Return [x, y] of the center of cell containing provided text 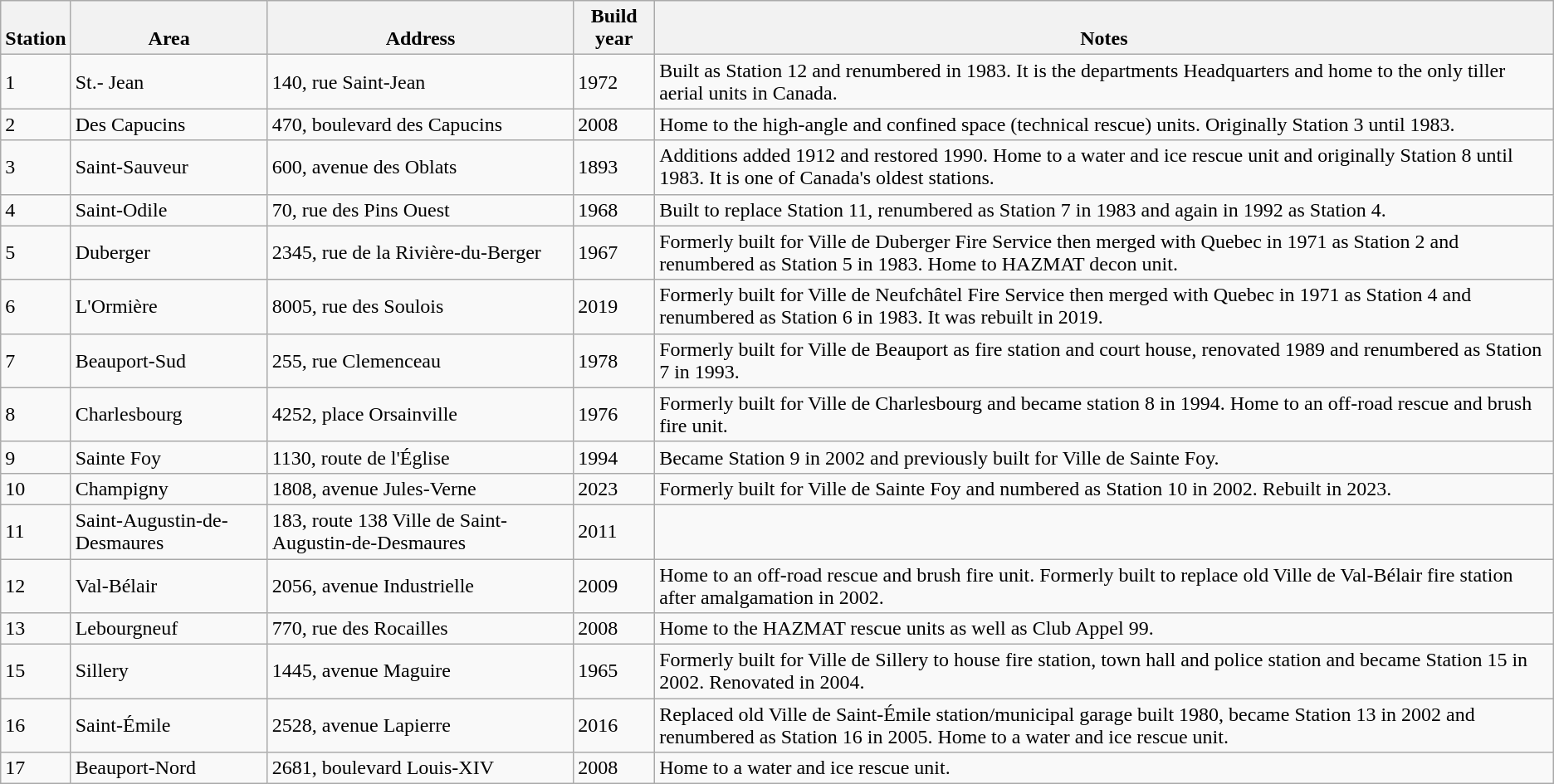
1976 [614, 415]
2681, boulevard Louis-XIV [420, 768]
Home to the high-angle and confined space (technical rescue) units. Originally Station 3 until 1983. [1104, 124]
Formerly built for Ville de Sainte Foy and numbered as Station 10 in 2002. Rebuilt in 2023. [1104, 489]
770, rue des Rocailles [420, 629]
140, rue Saint-Jean [420, 81]
5 [36, 252]
Formerly built for Ville de Charlesbourg and became station 8 in 1994. Home to an off-road rescue and brush fire unit. [1104, 415]
Built as Station 12 and renumbered in 1983. It is the departments Headquarters and home to the only tiller aerial units in Canada. [1104, 81]
2009 [614, 586]
1808, avenue Jules-Verne [420, 489]
10 [36, 489]
8 [36, 415]
2056, avenue Industrielle [420, 586]
470, boulevard des Capucins [420, 124]
Formerly built for Ville de Beauport as fire station and court house, renovated 1989 and renumbered as Station 7 in 1993. [1104, 360]
Saint-Odile [169, 210]
L'Ormière [169, 307]
1967 [614, 252]
11 [36, 531]
2016 [614, 725]
Saint-Augustin-de-Desmaures [169, 531]
Home to the HAZMAT rescue units as well as Club Appel 99. [1104, 629]
Sillery [169, 672]
70, rue des Pins Ouest [420, 210]
1893 [614, 168]
1965 [614, 672]
Des Capucins [169, 124]
1994 [614, 457]
Saint-Sauveur [169, 168]
17 [36, 768]
600, avenue des Oblats [420, 168]
255, rue Clemenceau [420, 360]
Beauport-Sud [169, 360]
Address [420, 28]
Home to a water and ice rescue unit. [1104, 768]
2528, avenue Lapierre [420, 725]
12 [36, 586]
Charlesbourg [169, 415]
Formerly built for Ville de Sillery to house fire station, town hall and police station and became Station 15 in 2002. Renovated in 2004. [1104, 672]
7 [36, 360]
1445, avenue Maguire [420, 672]
3 [36, 168]
Area [169, 28]
Lebourgneuf [169, 629]
Notes [1104, 28]
1 [36, 81]
6 [36, 307]
1968 [614, 210]
1972 [614, 81]
8005, rue des Soulois [420, 307]
1130, route de l'Église [420, 457]
Duberger [169, 252]
4 [36, 210]
4252, place Orsainville [420, 415]
2023 [614, 489]
Became Station 9 in 2002 and previously built for Ville de Sainte Foy. [1104, 457]
Champigny [169, 489]
2 [36, 124]
Build year [614, 28]
Station [36, 28]
15 [36, 672]
Sainte Foy [169, 457]
183, route 138 Ville de Saint-Augustin-de-Desmaures [420, 531]
16 [36, 725]
2019 [614, 307]
1978 [614, 360]
Built to replace Station 11, renumbered as Station 7 in 1983 and again in 1992 as Station 4. [1104, 210]
Beauport-Nord [169, 768]
2011 [614, 531]
2345, rue de la Rivière-du-Berger [420, 252]
Val-Bélair [169, 586]
9 [36, 457]
Saint-Émile [169, 725]
St.- Jean [169, 81]
13 [36, 629]
Home to an off-road rescue and brush fire unit. Formerly built to replace old Ville de Val-Bélair fire station after amalgamation in 2002. [1104, 586]
